Output the (x, y) coordinate of the center of the cell containing the given text.  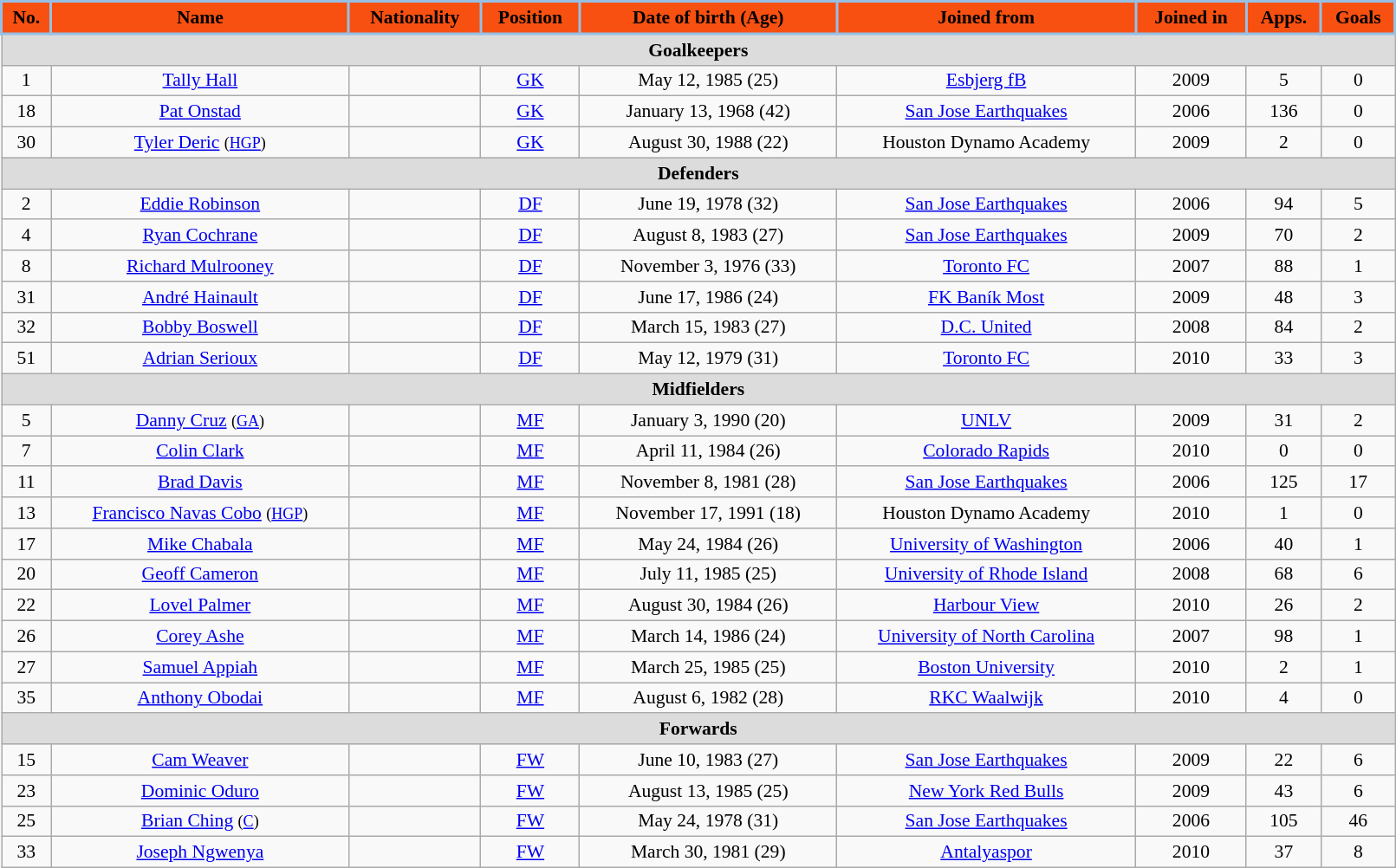
84 (1283, 327)
Defenders (698, 173)
May 12, 1985 (25) (709, 81)
January 13, 1968 (42) (709, 112)
D.C. United (986, 327)
25 (27, 821)
27 (27, 667)
University of North Carolina (986, 637)
January 3, 1990 (20) (709, 420)
Name (200, 17)
Geoff Cameron (200, 574)
Joined from (986, 17)
70 (1283, 236)
Tally Hall (200, 81)
Goals (1359, 17)
Richard Mulrooney (200, 266)
43 (1283, 791)
November 3, 1976 (33) (709, 266)
Apps. (1283, 17)
University of Rhode Island (986, 574)
13 (27, 513)
June 17, 1986 (24) (709, 297)
Colorado Rapids (986, 451)
46 (1359, 821)
Boston University (986, 667)
March 30, 1981 (29) (709, 852)
68 (1283, 574)
125 (1283, 483)
University of Washington (986, 544)
August 30, 1988 (22) (709, 143)
Anthony Obodai (200, 698)
RKC Waalwijk (986, 698)
March 15, 1983 (27) (709, 327)
88 (1283, 266)
Ryan Cochrane (200, 236)
April 11, 1984 (26) (709, 451)
Corey Ashe (200, 637)
Midfielders (698, 390)
May 24, 1978 (31) (709, 821)
Danny Cruz (GA) (200, 420)
March 14, 1986 (24) (709, 637)
Esbjerg fB (986, 81)
June 10, 1983 (27) (709, 760)
35 (27, 698)
June 19, 1978 (32) (709, 204)
Francisco Navas Cobo (HGP) (200, 513)
94 (1283, 204)
105 (1283, 821)
Date of birth (Age) (709, 17)
August 13, 1985 (25) (709, 791)
98 (1283, 637)
20 (27, 574)
No. (27, 17)
Brian Ching (C) (200, 821)
11 (27, 483)
Colin Clark (200, 451)
Tyler Deric (HGP) (200, 143)
July 11, 1985 (25) (709, 574)
37 (1283, 852)
André Hainault (200, 297)
March 25, 1985 (25) (709, 667)
FK Baník Most (986, 297)
Antalyaspor (986, 852)
Cam Weaver (200, 760)
Joined in (1191, 17)
23 (27, 791)
New York Red Bulls (986, 791)
Harbour View (986, 606)
18 (27, 112)
Eddie Robinson (200, 204)
August 8, 1983 (27) (709, 236)
Nationality (415, 17)
Samuel Appiah (200, 667)
Lovel Palmer (200, 606)
15 (27, 760)
32 (27, 327)
May 12, 1979 (31) (709, 359)
Forwards (698, 729)
Pat Onstad (200, 112)
Dominic Oduro (200, 791)
August 30, 1984 (26) (709, 606)
August 6, 1982 (28) (709, 698)
Joseph Ngwenya (200, 852)
48 (1283, 297)
Adrian Serioux (200, 359)
Goalkeepers (698, 49)
UNLV (986, 420)
Bobby Boswell (200, 327)
136 (1283, 112)
November 17, 1991 (18) (709, 513)
40 (1283, 544)
Mike Chabala (200, 544)
7 (27, 451)
51 (27, 359)
November 8, 1981 (28) (709, 483)
May 24, 1984 (26) (709, 544)
Position (530, 17)
Brad Davis (200, 483)
30 (27, 143)
